Return the [X, Y] coordinate for the center point of the cell that contains the specified text.  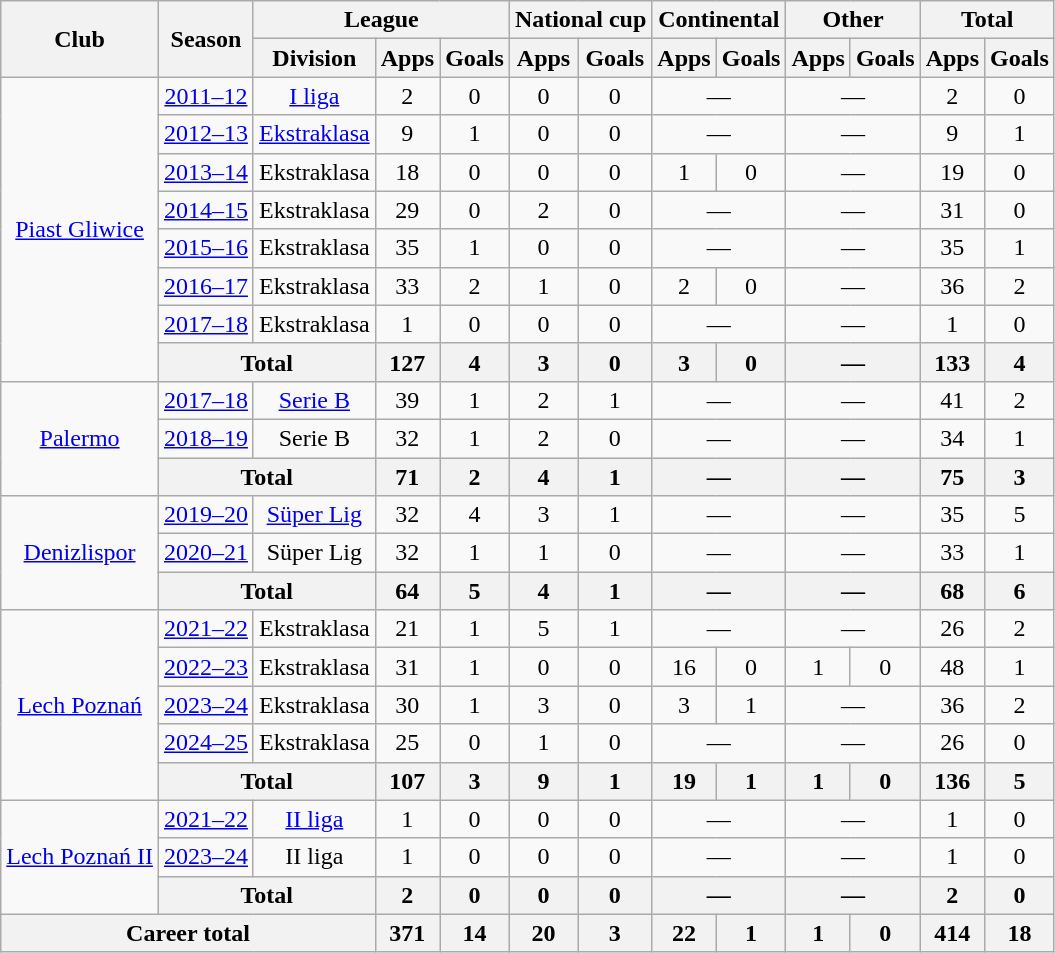
Career total [188, 933]
34 [952, 438]
Division [314, 58]
6 [1020, 591]
2018–19 [206, 438]
414 [952, 933]
Continental [719, 20]
371 [407, 933]
Club [80, 39]
133 [952, 362]
League [381, 20]
2016–17 [206, 286]
2012–13 [206, 134]
16 [684, 667]
136 [952, 781]
2015–16 [206, 248]
71 [407, 477]
2024–25 [206, 743]
127 [407, 362]
14 [475, 933]
Denizlispor [80, 553]
2014–15 [206, 210]
2013–14 [206, 172]
68 [952, 591]
Lech Poznań II [80, 857]
Lech Poznań [80, 705]
22 [684, 933]
41 [952, 400]
2020–21 [206, 553]
25 [407, 743]
29 [407, 210]
64 [407, 591]
Piast Gliwice [80, 229]
107 [407, 781]
Palermo [80, 438]
2011–12 [206, 96]
48 [952, 667]
39 [407, 400]
30 [407, 705]
2022–23 [206, 667]
National cup [580, 20]
21 [407, 629]
I liga [314, 96]
Season [206, 39]
2019–20 [206, 515]
75 [952, 477]
20 [543, 933]
Other [853, 20]
